Detect which cell encompasses the target text, then output its (x, y) center coordinate. 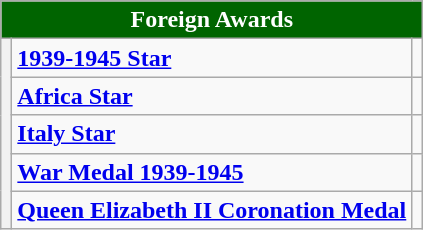
War Medal 1939-1945 (212, 172)
1939-1945 Star (212, 58)
Foreign Awards (212, 20)
Africa Star (212, 96)
Queen Elizabeth II Coronation Medal (212, 210)
Italy Star (212, 134)
